Output the [X, Y] coordinate of the center of the cell containing the given text.  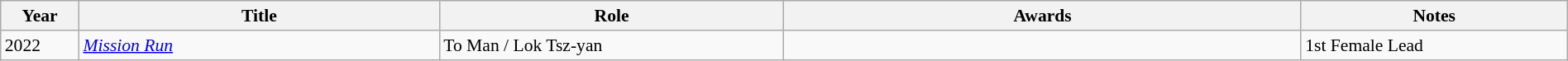
1st Female Lead [1434, 45]
Notes [1434, 16]
Awards [1042, 16]
Mission Run [259, 45]
Role [612, 16]
Year [40, 16]
2022 [40, 45]
Title [259, 16]
To Man / Lok Tsz-yan [612, 45]
